Scan for the cell matching the given text and deliver its (X, Y) coordinate at center. 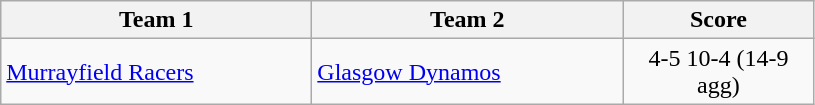
Score (718, 20)
Glasgow Dynamos (468, 72)
4-5 10-4 (14-9 agg) (718, 72)
Team 1 (156, 20)
Murrayfield Racers (156, 72)
Team 2 (468, 20)
